Return the [x, y] coordinate for the center point of the cell that contains the specified text.  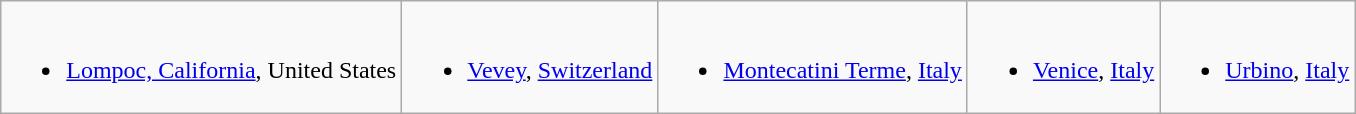
Venice, Italy [1063, 58]
Montecatini Terme, Italy [813, 58]
Lompoc, California, United States [202, 58]
Vevey, Switzerland [530, 58]
Urbino, Italy [1258, 58]
